Locate the cell with the specified text and output its [x, y] center coordinate. 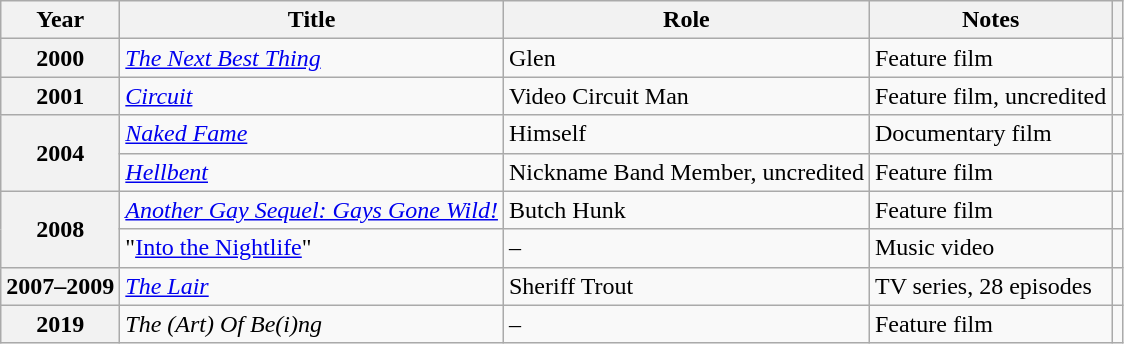
The (Art) Of Be(i)ng [312, 324]
2000 [60, 58]
The Lair [312, 286]
Butch Hunk [686, 210]
Sheriff Trout [686, 286]
2008 [60, 229]
2001 [60, 96]
Nickname Band Member, uncredited [686, 172]
Another Gay Sequel: Gays Gone Wild! [312, 210]
Notes [990, 20]
"Into the Nightlife" [312, 248]
2007–2009 [60, 286]
TV series, 28 episodes [990, 286]
Documentary film [990, 134]
Glen [686, 58]
2019 [60, 324]
Title [312, 20]
Role [686, 20]
2004 [60, 153]
Music video [990, 248]
Video Circuit Man [686, 96]
Naked Fame [312, 134]
The Next Best Thing [312, 58]
Himself [686, 134]
Hellbent [312, 172]
Circuit [312, 96]
Feature film, uncredited [990, 96]
Year [60, 20]
